Extract the (X, Y) coordinate from the center of the cell holding the provided text.  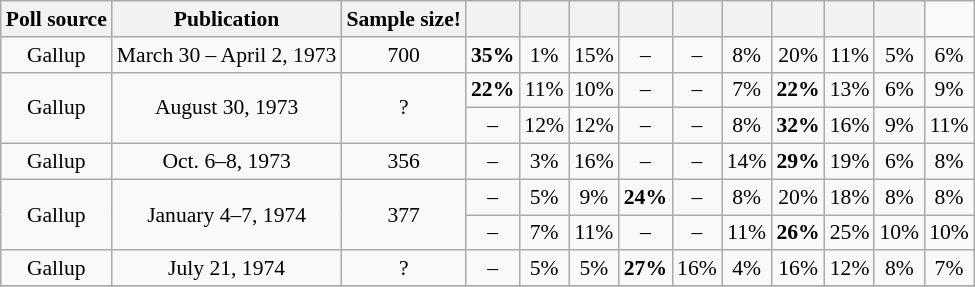
August 30, 1973 (227, 108)
35% (492, 55)
4% (747, 269)
13% (850, 90)
26% (798, 233)
19% (850, 162)
700 (404, 55)
Publication (227, 19)
Oct. 6–8, 1973 (227, 162)
377 (404, 214)
25% (850, 233)
14% (747, 162)
1% (544, 55)
24% (646, 197)
July 21, 1974 (227, 269)
27% (646, 269)
January 4–7, 1974 (227, 214)
Poll source (56, 19)
356 (404, 162)
3% (544, 162)
15% (594, 55)
29% (798, 162)
18% (850, 197)
March 30 – April 2, 1973 (227, 55)
32% (798, 126)
Sample size! (404, 19)
